Identify which cell holds the provided text, then report its [x, y] central coordinate. 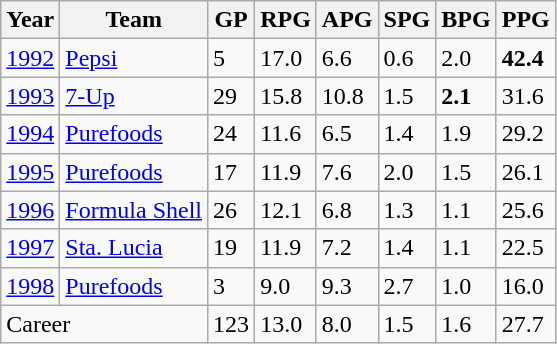
6.5 [347, 134]
26 [232, 210]
123 [232, 324]
2.1 [466, 96]
Team [134, 20]
29 [232, 96]
GP [232, 20]
17.0 [286, 58]
SPG [407, 20]
APG [347, 20]
27.7 [526, 324]
2.7 [407, 286]
Year [30, 20]
24 [232, 134]
1.3 [407, 210]
9.0 [286, 286]
31.6 [526, 96]
8.0 [347, 324]
1.6 [466, 324]
PPG [526, 20]
Formula Shell [134, 210]
0.6 [407, 58]
19 [232, 248]
1997 [30, 248]
7.2 [347, 248]
16.0 [526, 286]
11.6 [286, 134]
26.1 [526, 172]
10.8 [347, 96]
RPG [286, 20]
15.8 [286, 96]
Sta. Lucia [134, 248]
1994 [30, 134]
22.5 [526, 248]
7.6 [347, 172]
3 [232, 286]
6.6 [347, 58]
13.0 [286, 324]
1.0 [466, 286]
29.2 [526, 134]
5 [232, 58]
1.9 [466, 134]
1996 [30, 210]
Career [104, 324]
25.6 [526, 210]
1993 [30, 96]
42.4 [526, 58]
BPG [466, 20]
1998 [30, 286]
12.1 [286, 210]
1992 [30, 58]
6.8 [347, 210]
9.3 [347, 286]
17 [232, 172]
Pepsi [134, 58]
7-Up [134, 96]
1995 [30, 172]
